Locate the cell with the specified text and output its (x, y) center coordinate. 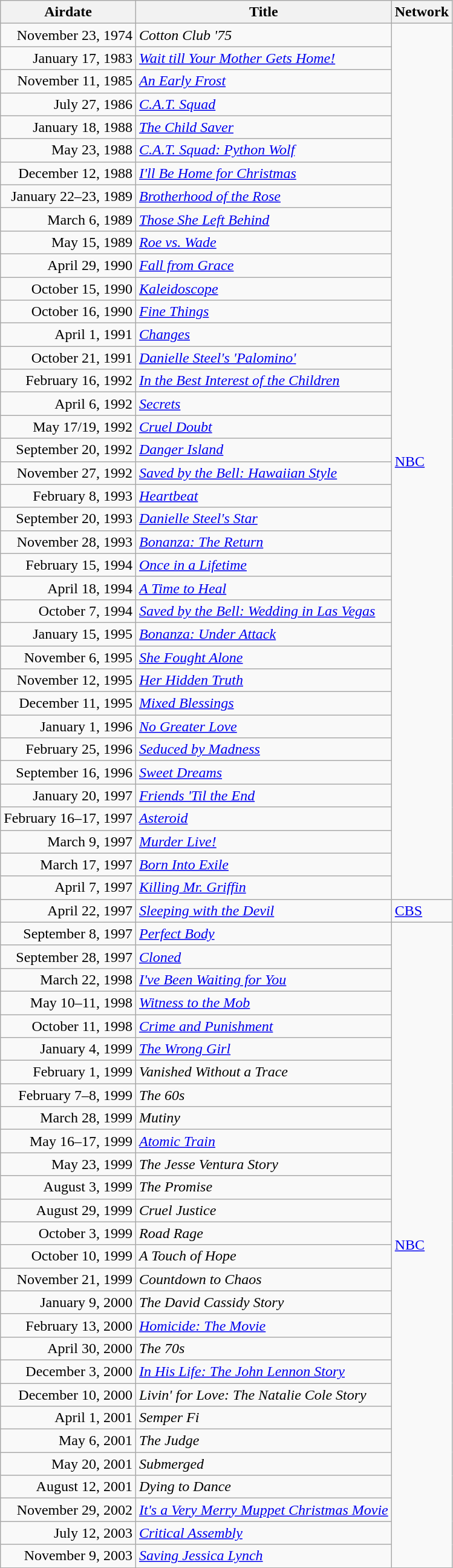
Secrets (264, 404)
April 1, 2001 (68, 1418)
Cruel Doubt (264, 427)
October 10, 1999 (68, 1256)
Danielle Steel's Star (264, 519)
Killing Mr. Griffin (264, 888)
January 17, 1983 (68, 58)
April 7, 1997 (68, 888)
November 23, 1974 (68, 35)
March 22, 1998 (68, 980)
January 15, 1995 (68, 634)
November 27, 1992 (68, 473)
Sleeping with the Devil (264, 911)
January 20, 1997 (68, 796)
In His Life: The John Lennon Story (264, 1371)
April 30, 2000 (68, 1348)
Her Hidden Truth (264, 680)
Saving Jessica Lynch (264, 1556)
CBS (422, 911)
May 20, 2001 (68, 1464)
The Wrong Girl (264, 1049)
February 25, 1996 (68, 749)
The Promise (264, 1187)
May 15, 1989 (68, 242)
May 23, 1988 (68, 150)
Fine Things (264, 312)
November 11, 1985 (68, 81)
Danger Island (264, 450)
Submerged (264, 1464)
The Child Saver (264, 127)
Mixed Blessings (264, 703)
October 15, 1990 (68, 289)
Danielle Steel's 'Palomino' (264, 358)
Witness to the Mob (264, 1003)
February 7–8, 1999 (68, 1095)
Vanished Without a Trace (264, 1072)
December 3, 2000 (68, 1371)
November 6, 1995 (68, 657)
February 8, 1993 (68, 496)
February 16–17, 1997 (68, 819)
March 9, 1997 (68, 842)
A Time to Heal (264, 588)
April 18, 1994 (68, 588)
Mutiny (264, 1118)
C.A.T. Squad (264, 104)
October 11, 1998 (68, 1026)
November 12, 1995 (68, 680)
I'll Be Home for Christmas (264, 173)
August 29, 1999 (68, 1210)
May 16–17, 1999 (68, 1141)
October 7, 1994 (68, 611)
May 10–11, 1998 (68, 1003)
Critical Assembly (264, 1533)
Friends 'Til the End (264, 796)
Dying to Dance (264, 1487)
January 4, 1999 (68, 1049)
December 12, 1988 (68, 173)
She Fought Alone (264, 657)
No Greater Love (264, 726)
Network (422, 12)
Once in a Lifetime (264, 565)
April 22, 1997 (68, 911)
Sweet Dreams (264, 772)
January 9, 2000 (68, 1302)
Cruel Justice (264, 1210)
Brotherhood of the Rose (264, 196)
January 1, 1996 (68, 726)
Heartbeat (264, 496)
Crime and Punishment (264, 1026)
March 17, 1997 (68, 865)
December 11, 1995 (68, 703)
Semper Fi (264, 1418)
Asteroid (264, 819)
January 18, 1988 (68, 127)
Those She Left Behind (264, 219)
May 17/19, 1992 (68, 427)
November 28, 1993 (68, 542)
Atomic Train (264, 1141)
Born Into Exile (264, 865)
November 9, 2003 (68, 1556)
November 29, 2002 (68, 1510)
March 6, 1989 (68, 219)
May 23, 1999 (68, 1164)
October 21, 1991 (68, 358)
March 28, 1999 (68, 1118)
Cotton Club '75 (264, 35)
Perfect Body (264, 934)
April 29, 1990 (68, 265)
Bonanza: Under Attack (264, 634)
July 12, 2003 (68, 1533)
September 16, 1996 (68, 772)
November 21, 1999 (68, 1279)
The David Cassidy Story (264, 1302)
October 16, 1990 (68, 312)
Livin' for Love: The Natalie Cole Story (264, 1394)
February 15, 1994 (68, 565)
February 1, 1999 (68, 1072)
Saved by the Bell: Wedding in Las Vegas (264, 611)
May 6, 2001 (68, 1441)
Murder Live! (264, 842)
An Early Frost (264, 81)
August 12, 2001 (68, 1487)
September 20, 1993 (68, 519)
The 60s (264, 1095)
It's a Very Merry Muppet Christmas Movie (264, 1510)
I've Been Waiting for You (264, 980)
In the Best Interest of the Children (264, 381)
The Jesse Ventura Story (264, 1164)
January 22–23, 1989 (68, 196)
Airdate (68, 12)
February 16, 1992 (68, 381)
September 20, 1992 (68, 450)
Roe vs. Wade (264, 242)
A Touch of Hope (264, 1256)
October 3, 1999 (68, 1233)
April 6, 1992 (68, 404)
February 13, 2000 (68, 1325)
Changes (264, 335)
Kaleidoscope (264, 289)
Cloned (264, 957)
December 10, 2000 (68, 1394)
C.A.T. Squad: Python Wolf (264, 150)
Title (264, 12)
Wait till Your Mother Gets Home! (264, 58)
Countdown to Chaos (264, 1279)
July 27, 1986 (68, 104)
Saved by the Bell: Hawaiian Style (264, 473)
Fall from Grace (264, 265)
September 8, 1997 (68, 934)
Road Rage (264, 1233)
April 1, 1991 (68, 335)
Bonanza: The Return (264, 542)
The Judge (264, 1441)
Seduced by Madness (264, 749)
Homicide: The Movie (264, 1325)
August 3, 1999 (68, 1187)
September 28, 1997 (68, 957)
The 70s (264, 1348)
